Output the [x, y] coordinate of the center of the cell containing the given text.  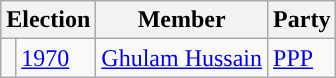
Member [182, 20]
1970 [56, 58]
Ghulam Hussain [182, 58]
PPP [302, 58]
Election [48, 20]
Party [302, 20]
